Identify which cell holds the provided text, then report its [x, y] central coordinate. 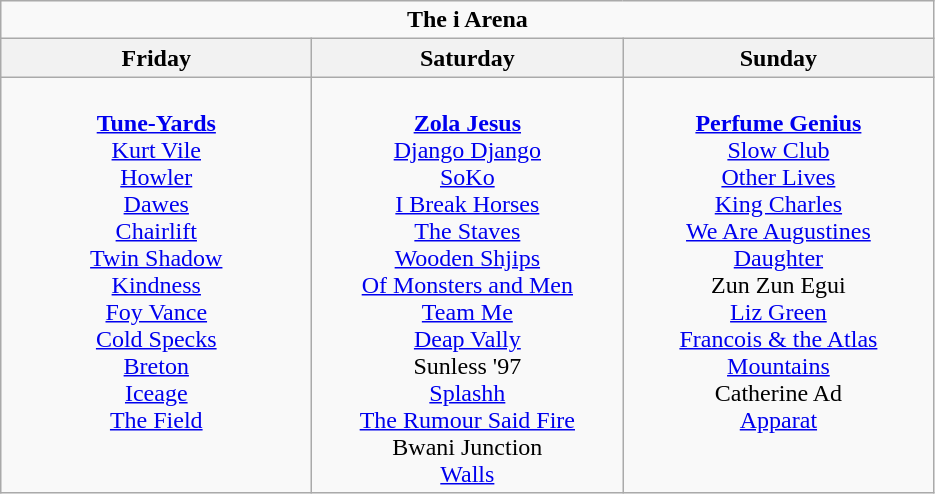
Tune-Yards Kurt Vile Howler Dawes Chairlift Twin Shadow Kindness Foy Vance Cold Specks Breton Iceage The Field [156, 285]
Saturday [468, 58]
Friday [156, 58]
Sunday [778, 58]
The i Arena [468, 20]
